Pinpoint the cell where the given text exists, returning its [x, y] midpoint coordinate. 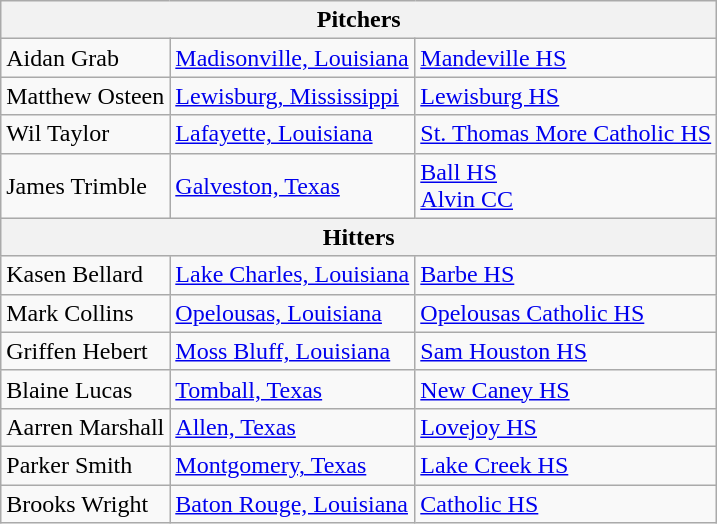
Wil Taylor [86, 134]
Opelousas, Louisiana [292, 313]
Montgomery, Texas [292, 465]
Pitchers [359, 20]
Aidan Grab [86, 58]
Ball HSAlvin CC [566, 186]
Lafayette, Louisiana [292, 134]
Allen, Texas [292, 427]
Galveston, Texas [292, 186]
James Trimble [86, 186]
Aarren Marshall [86, 427]
Opelousas Catholic HS [566, 313]
Tomball, Texas [292, 389]
Sam Houston HS [566, 351]
Moss Bluff, Louisiana [292, 351]
Matthew Osteen [86, 96]
Blaine Lucas [86, 389]
Lake Charles, Louisiana [292, 275]
Mandeville HS [566, 58]
Lake Creek HS [566, 465]
Mark Collins [86, 313]
Griffen Hebert [86, 351]
Brooks Wright [86, 503]
Lewisburg HS [566, 96]
Baton Rouge, Louisiana [292, 503]
Madisonville, Louisiana [292, 58]
Catholic HS [566, 503]
Hitters [359, 237]
St. Thomas More Catholic HS [566, 134]
New Caney HS [566, 389]
Parker Smith [86, 465]
Kasen Bellard [86, 275]
Lovejoy HS [566, 427]
Lewisburg, Mississippi [292, 96]
Barbe HS [566, 275]
